Return the (X, Y) coordinate for the center point of the cell that contains the specified text.  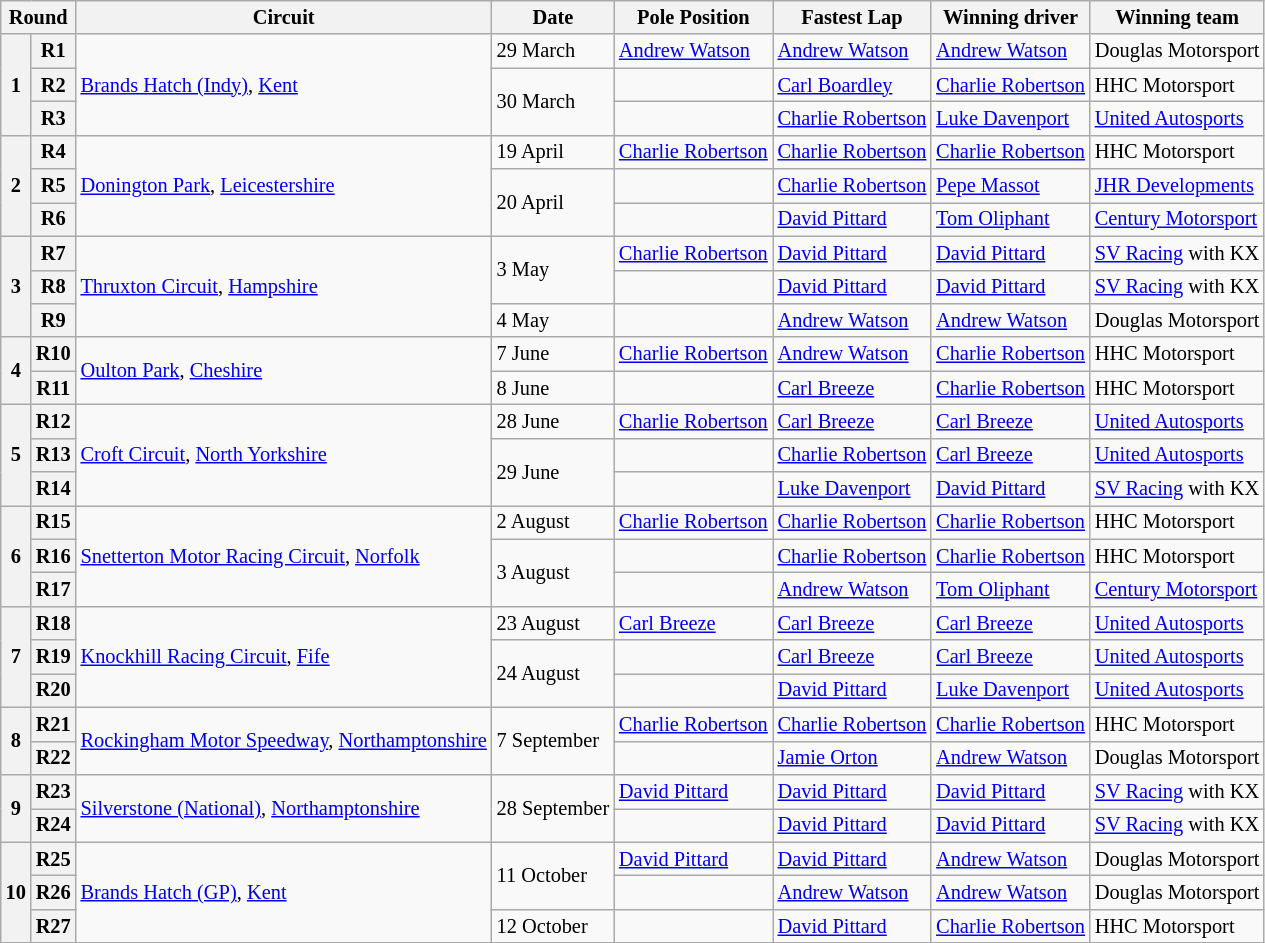
R17 (54, 589)
3 August (553, 572)
Thruxton Circuit, Hampshire (284, 286)
R2 (54, 85)
R15 (54, 522)
Circuit (284, 17)
3 May (553, 270)
R5 (54, 186)
2 August (553, 522)
R16 (54, 556)
R21 (54, 724)
R13 (54, 455)
Brands Hatch (Indy), Kent (284, 84)
10 (16, 892)
12 October (553, 926)
Jamie Orton (852, 758)
11 October (553, 876)
4 (16, 370)
R12 (54, 421)
28 June (553, 421)
R4 (54, 152)
7 June (553, 354)
3 (16, 286)
Pole Position (694, 17)
7 September (553, 740)
Carl Boardley (852, 85)
R22 (54, 758)
R8 (54, 287)
R1 (54, 51)
1 (16, 84)
R9 (54, 320)
28 September (553, 808)
Pepe Massot (1010, 186)
Donington Park, Leicestershire (284, 186)
Brands Hatch (GP), Kent (284, 892)
8 (16, 740)
Silverstone (National), Northamptonshire (284, 808)
5 (16, 454)
7 (16, 656)
Fastest Lap (852, 17)
R26 (54, 892)
30 March (553, 102)
4 May (553, 320)
R18 (54, 623)
24 August (553, 674)
R27 (54, 926)
Winning team (1177, 17)
R11 (54, 388)
JHR Developments (1177, 186)
Rockingham Motor Speedway, Northamptonshire (284, 740)
Oulton Park, Cheshire (284, 370)
8 June (553, 388)
R19 (54, 657)
Round (38, 17)
R14 (54, 489)
R24 (54, 825)
R10 (54, 354)
19 April (553, 152)
Croft Circuit, North Yorkshire (284, 454)
23 August (553, 623)
R3 (54, 118)
29 March (553, 51)
R7 (54, 253)
Snetterton Motor Racing Circuit, Norfolk (284, 556)
Knockhill Racing Circuit, Fife (284, 656)
Date (553, 17)
9 (16, 808)
Winning driver (1010, 17)
29 June (553, 472)
R20 (54, 690)
6 (16, 556)
R25 (54, 859)
2 (16, 186)
R6 (54, 219)
R23 (54, 791)
20 April (553, 202)
